Scan for the cell matching the given text and deliver its (X, Y) coordinate at center. 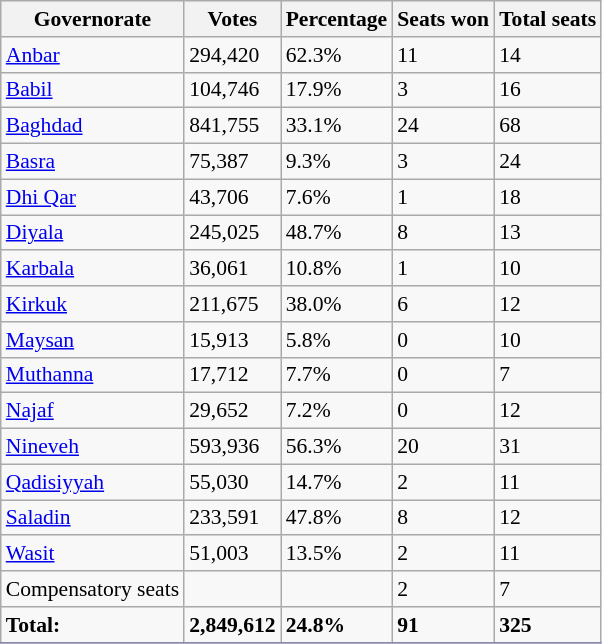
91 (443, 625)
51,003 (232, 554)
Kirkuk (92, 304)
233,591 (232, 518)
17,712 (232, 375)
24.8% (337, 625)
6 (443, 304)
47.8% (337, 518)
Total seats (548, 19)
Najaf (92, 411)
104,746 (232, 90)
33.1% (337, 126)
245,025 (232, 233)
2,849,612 (232, 625)
20 (443, 447)
17.9% (337, 90)
16 (548, 90)
13 (548, 233)
5.8% (337, 340)
Seats won (443, 19)
Muthanna (92, 375)
62.3% (337, 55)
18 (548, 197)
Baghdad (92, 126)
7.2% (337, 411)
75,387 (232, 162)
36,061 (232, 269)
294,420 (232, 55)
Dhi Qar (92, 197)
Maysan (92, 340)
31 (548, 447)
13.5% (337, 554)
14 (548, 55)
Karbala (92, 269)
15,913 (232, 340)
56.3% (337, 447)
Diyala (92, 233)
7.7% (337, 375)
29,652 (232, 411)
Basra (92, 162)
7.6% (337, 197)
Governorate (92, 19)
593,936 (232, 447)
Wasit (92, 554)
48.7% (337, 233)
Total: (92, 625)
10.8% (337, 269)
Saladin (92, 518)
Percentage (337, 19)
841,755 (232, 126)
14.7% (337, 482)
68 (548, 126)
9.3% (337, 162)
38.0% (337, 304)
Qadisiyyah (92, 482)
Votes (232, 19)
Babil (92, 90)
Anbar (92, 55)
Compensatory seats (92, 589)
211,675 (232, 304)
55,030 (232, 482)
43,706 (232, 197)
Nineveh (92, 447)
325 (548, 625)
